Identify which cell holds the provided text, then report its [x, y] central coordinate. 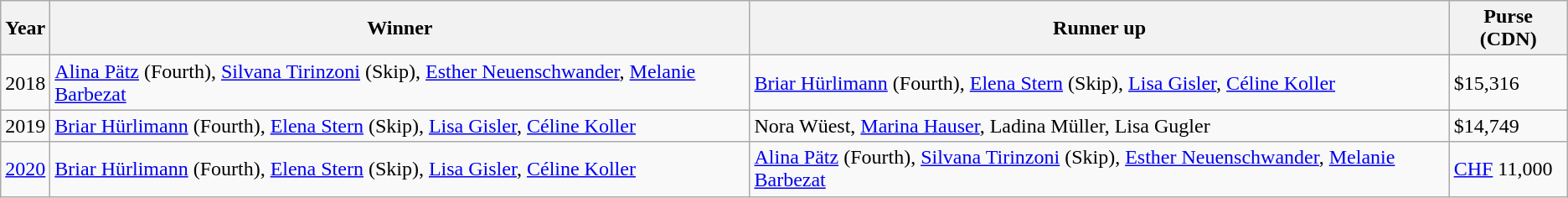
$14,749 [1508, 126]
Runner up [1099, 29]
Nora Wüest, Marina Hauser, Ladina Müller, Lisa Gugler [1099, 126]
Winner [400, 29]
Purse (CDN) [1508, 29]
CHF 11,000 [1508, 169]
Year [25, 29]
$15,316 [1508, 82]
2019 [25, 126]
2020 [25, 169]
2018 [25, 82]
